Pinpoint the cell where the given text exists, returning its [x, y] midpoint coordinate. 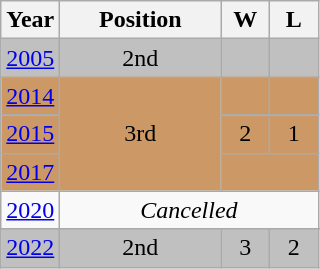
2017 [30, 172]
2014 [30, 96]
1 [294, 134]
3rd [140, 134]
Position [140, 20]
3 [246, 248]
W [246, 20]
2005 [30, 58]
Year [30, 20]
L [294, 20]
2022 [30, 248]
2020 [30, 210]
Cancelled [189, 210]
2015 [30, 134]
